Search for the cell housing the specified text and yield its [X, Y] center coordinate. 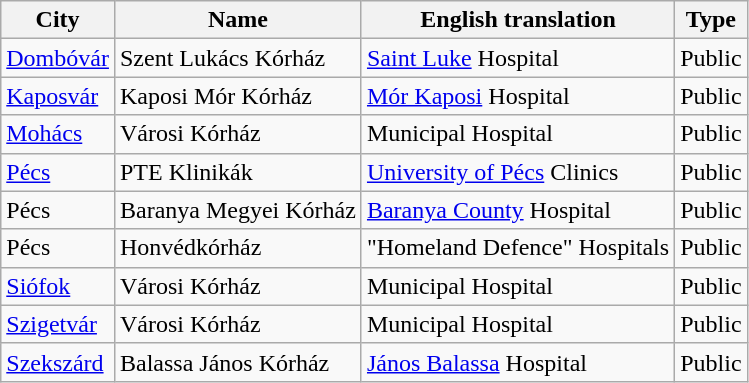
Kaposvár [58, 96]
"Homeland Defence" Hospitals [518, 248]
English translation [518, 20]
Mór Kaposi Hospital [518, 96]
Kaposi Mór Kórház [238, 96]
Szigetvár [58, 324]
Szekszárd [58, 362]
Type [711, 20]
City [58, 20]
Siófok [58, 286]
University of Pécs Clinics [518, 172]
Mohács [58, 134]
Balassa János Kórház [238, 362]
János Balassa Hospital [518, 362]
Baranya County Hospital [518, 210]
Dombóvár [58, 58]
Saint Luke Hospital [518, 58]
Szent Lukács Kórház [238, 58]
Baranya Megyei Kórház [238, 210]
Honvédkórház [238, 248]
PTE Klinikák [238, 172]
Name [238, 20]
